Provide the (X, Y) coordinate of the cell's center where the given text is located.  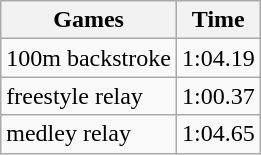
Games (89, 20)
1:00.37 (218, 96)
1:04.19 (218, 58)
100m backstroke (89, 58)
freestyle relay (89, 96)
Time (218, 20)
medley relay (89, 134)
1:04.65 (218, 134)
